Scan for the cell matching the given text and deliver its [x, y] coordinate at center. 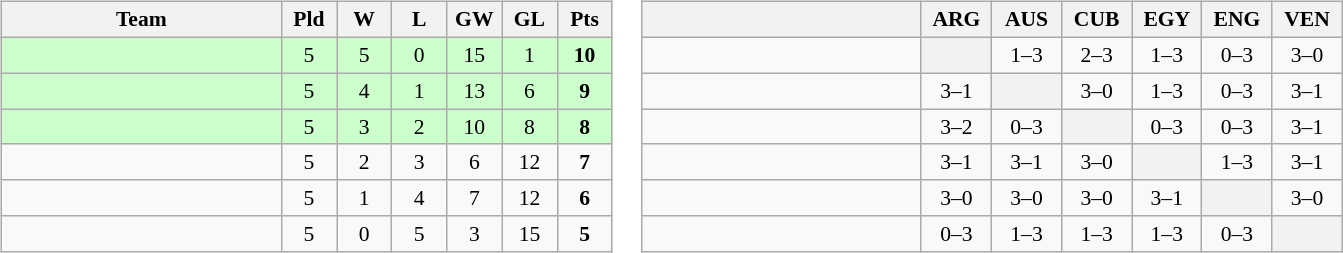
Team [141, 20]
AUS [1026, 20]
Pld [308, 20]
W [364, 20]
Pts [584, 20]
3–2 [956, 127]
13 [474, 91]
2–3 [1097, 55]
EGY [1167, 20]
L [420, 20]
CUB [1097, 20]
9 [584, 91]
GW [474, 20]
VEN [1307, 20]
ARG [956, 20]
GL [530, 20]
ENG [1237, 20]
